From the cell containing the given text, extract its center point as (X, Y) coordinate. 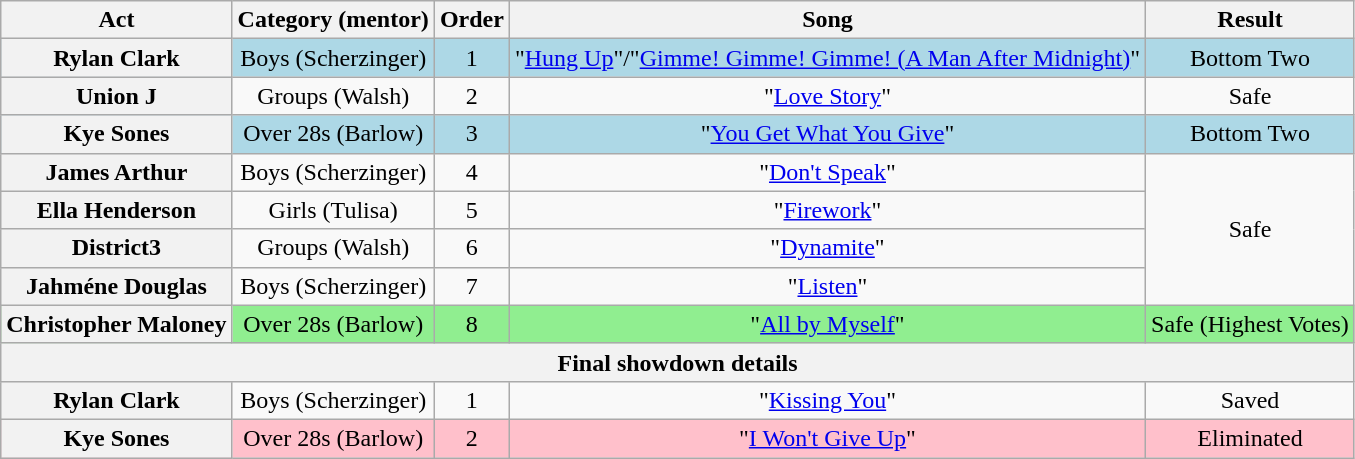
Union J (116, 96)
Song (827, 20)
Result (1250, 20)
8 (472, 324)
"Hung Up"/"Gimme! Gimme! Gimme! (A Man After Midnight)" (827, 58)
"Firework" (827, 210)
Act (116, 20)
6 (472, 248)
District3 (116, 248)
Final showdown details (678, 362)
"You Get What You Give" (827, 134)
"Love Story" (827, 96)
Saved (1250, 400)
Safe (Highest Votes) (1250, 324)
Jahméne Douglas (116, 286)
Order (472, 20)
3 (472, 134)
"Don't Speak" (827, 172)
7 (472, 286)
Ella Henderson (116, 210)
Eliminated (1250, 438)
Category (mentor) (333, 20)
"I Won't Give Up" (827, 438)
Christopher Maloney (116, 324)
4 (472, 172)
"Listen" (827, 286)
Girls (Tulisa) (333, 210)
"All by Myself" (827, 324)
James Arthur (116, 172)
5 (472, 210)
"Kissing You" (827, 400)
"Dynamite" (827, 248)
